Find where the given text appears and provide that cell's center as (x, y) coordinate. 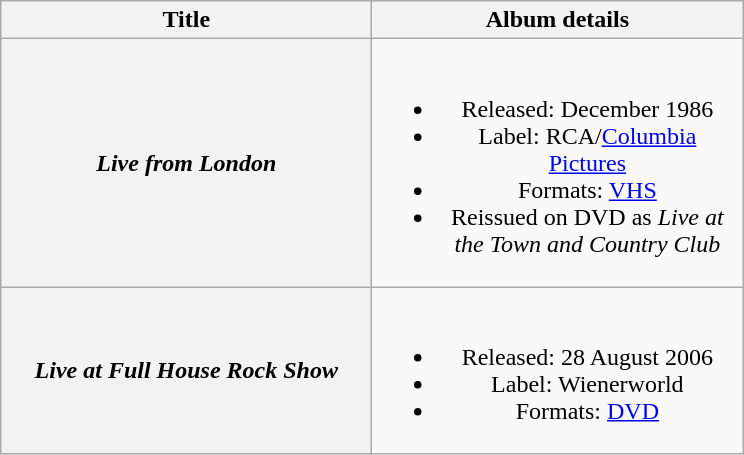
Album details (558, 20)
Released: December 1986Label: RCA/Columbia PicturesFormats: VHSReissued on DVD as Live at the Town and Country Club (558, 163)
Released: 28 August 2006Label: WienerworldFormats: DVD (558, 370)
Live from London (186, 163)
Title (186, 20)
Live at Full House Rock Show (186, 370)
